Return the (x, y) coordinate for the center point of the cell that contains the specified text.  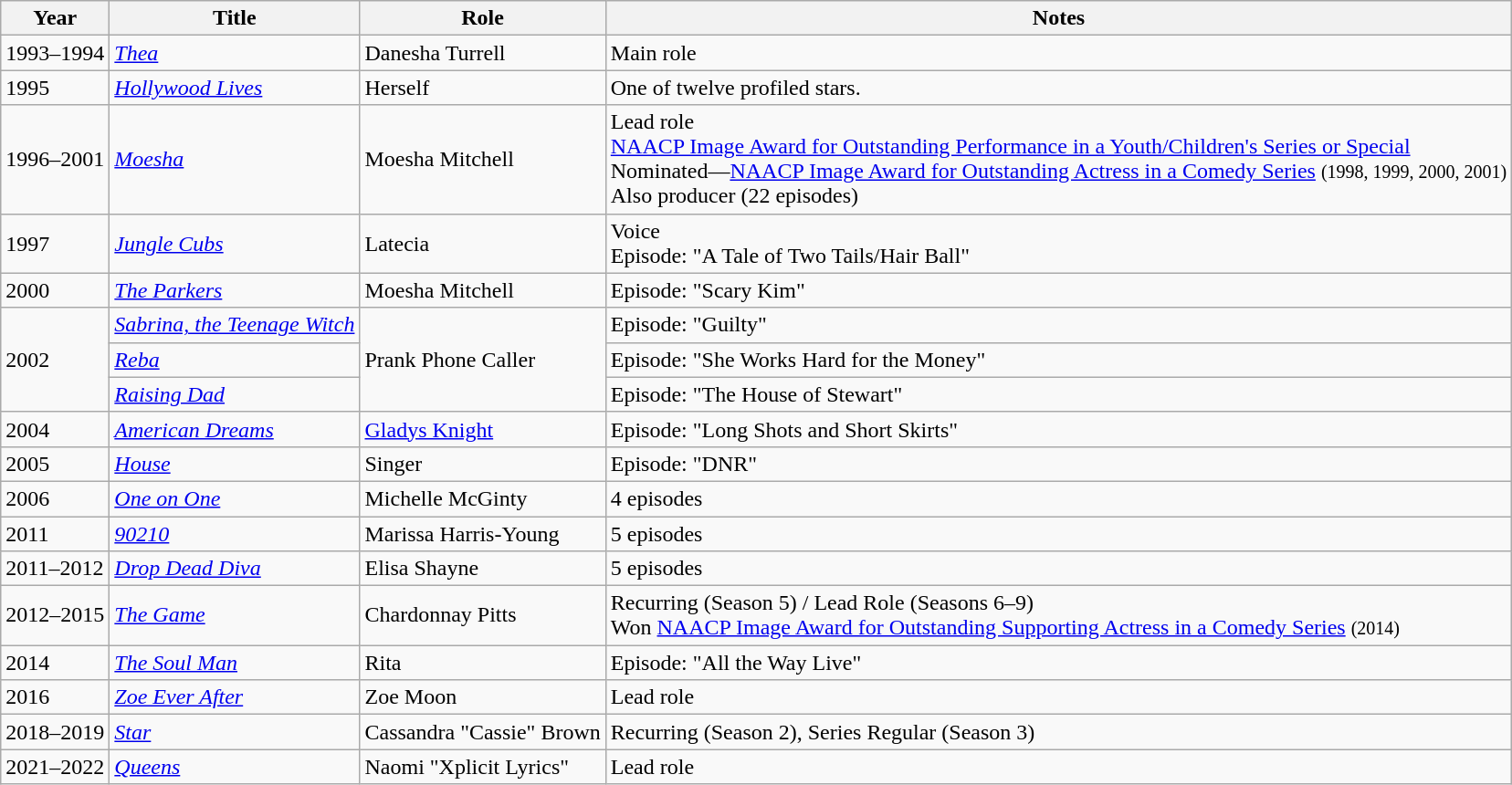
Danesha Turrell (482, 53)
Episode: "Guilty" (1058, 325)
2004 (55, 429)
Star (235, 732)
Singer (482, 464)
One of twelve profiled stars. (1058, 88)
Queens (235, 767)
2006 (55, 498)
2021–2022 (55, 767)
Elisa Shayne (482, 569)
2012–2015 (55, 615)
Prank Phone Caller (482, 360)
Thea (235, 53)
Zoe Moon (482, 697)
2014 (55, 663)
Year (55, 18)
2011–2012 (55, 569)
Chardonnay Pitts (482, 615)
Recurring (Season 2), Series Regular (Season 3) (1058, 732)
Naomi "Xplicit Lyrics" (482, 767)
2011 (55, 534)
1993–1994 (55, 53)
Drop Dead Diva (235, 569)
Episode: "DNR" (1058, 464)
The Game (235, 615)
The Parkers (235, 290)
2000 (55, 290)
VoiceEpisode: "A Tale of Two Tails/Hair Ball" (1058, 243)
House (235, 464)
2005 (55, 464)
The Soul Man (235, 663)
American Dreams (235, 429)
Episode: "Scary Kim" (1058, 290)
Role (482, 18)
2002 (55, 360)
One on One (235, 498)
Episode: "Long Shots and Short Skirts" (1058, 429)
1996–2001 (55, 159)
Episode: "She Works Hard for the Money" (1058, 360)
Cassandra "Cassie" Brown (482, 732)
Jungle Cubs (235, 243)
Title (235, 18)
1995 (55, 88)
Episode: "All the Way Live" (1058, 663)
Sabrina, the Teenage Witch (235, 325)
4 episodes (1058, 498)
Herself (482, 88)
Notes (1058, 18)
Marissa Harris-Young (482, 534)
Recurring (Season 5) / Lead Role (Seasons 6–9)Won NAACP Image Award for Outstanding Supporting Actress in a Comedy Series (2014) (1058, 615)
Michelle McGinty (482, 498)
90210 (235, 534)
Zoe Ever After (235, 697)
Rita (482, 663)
Main role (1058, 53)
Hollywood Lives (235, 88)
1997 (55, 243)
2018–2019 (55, 732)
Gladys Knight (482, 429)
Latecia (482, 243)
Reba (235, 360)
Raising Dad (235, 394)
Moesha (235, 159)
Episode: "The House of Stewart" (1058, 394)
2016 (55, 697)
